Scan for the cell matching the given text and deliver its [x, y] coordinate at center. 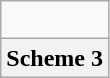
Scheme 3 [55, 58]
